For the text-containing cell, return its midpoint in (X, Y) coordinate format. 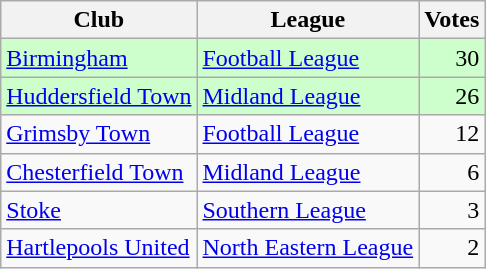
Southern League (308, 210)
Club (99, 20)
Birmingham (99, 58)
Huddersfield Town (99, 96)
Chesterfield Town (99, 172)
3 (452, 210)
30 (452, 58)
Grimsby Town (99, 134)
League (308, 20)
Stoke (99, 210)
12 (452, 134)
Hartlepools United (99, 248)
Votes (452, 20)
26 (452, 96)
6 (452, 172)
2 (452, 248)
North Eastern League (308, 248)
